Provide the [x, y] coordinate of the cell's center where the given text is located.  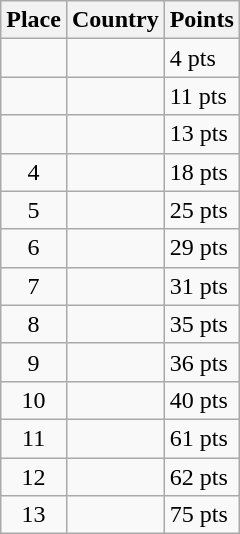
Points [202, 20]
8 [34, 324]
13 pts [202, 134]
6 [34, 248]
5 [34, 210]
31 pts [202, 286]
36 pts [202, 362]
25 pts [202, 210]
29 pts [202, 248]
9 [34, 362]
13 [34, 515]
4 [34, 172]
61 pts [202, 438]
10 [34, 400]
11 [34, 438]
75 pts [202, 515]
7 [34, 286]
18 pts [202, 172]
11 pts [202, 96]
4 pts [202, 58]
Place [34, 20]
12 [34, 477]
35 pts [202, 324]
62 pts [202, 477]
Country [115, 20]
40 pts [202, 400]
